Scan for the cell matching the given text and deliver its [x, y] coordinate at center. 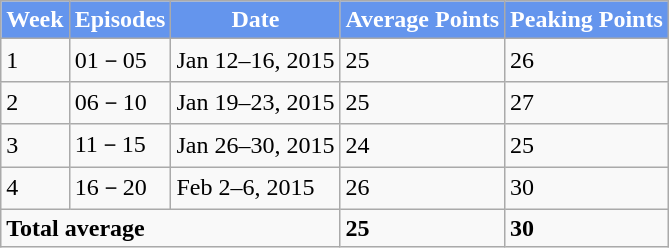
16－20 [120, 188]
06－10 [120, 102]
2 [35, 102]
Feb 2–6, 2015 [256, 188]
Date [256, 20]
Jan 12–16, 2015 [256, 60]
Total average [170, 228]
4 [35, 188]
Jan 19–23, 2015 [256, 102]
01－05 [120, 60]
24 [422, 146]
Average Points [422, 20]
Peaking Points [587, 20]
Jan 26–30, 2015 [256, 146]
1 [35, 60]
3 [35, 146]
11－15 [120, 146]
Week [35, 20]
Episodes [120, 20]
27 [587, 102]
